Find where the given text appears and provide that cell's center as (x, y) coordinate. 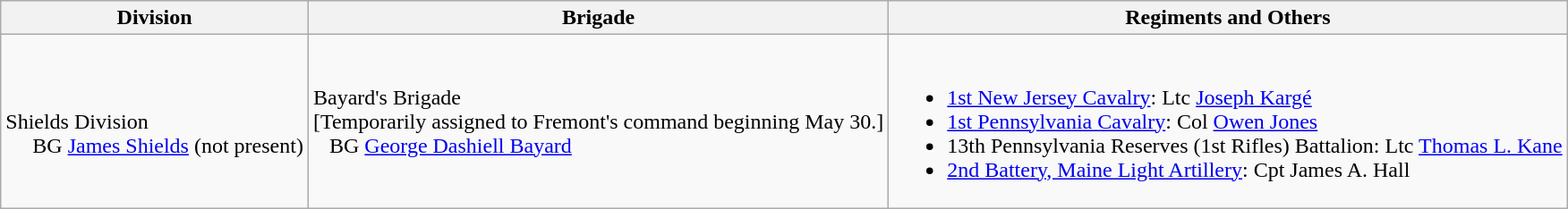
Brigade (598, 18)
Shields Division BG James Shields (not present) (155, 121)
Division (155, 18)
Bayard's Brigade[Temporarily assigned to Fremont's command beginning May 30.] BG George Dashiell Bayard (598, 121)
Regiments and Others (1228, 18)
